Pinpoint the cell where the given text exists, returning its (X, Y) midpoint coordinate. 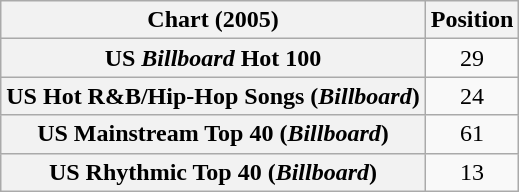
US Mainstream Top 40 (Billboard) (213, 134)
Chart (2005) (213, 20)
US Hot R&B/Hip-Hop Songs (Billboard) (213, 96)
24 (472, 96)
US Billboard Hot 100 (213, 58)
29 (472, 58)
13 (472, 172)
US Rhythmic Top 40 (Billboard) (213, 172)
61 (472, 134)
Position (472, 20)
